Detect which cell encompasses the target text, then output its [x, y] center coordinate. 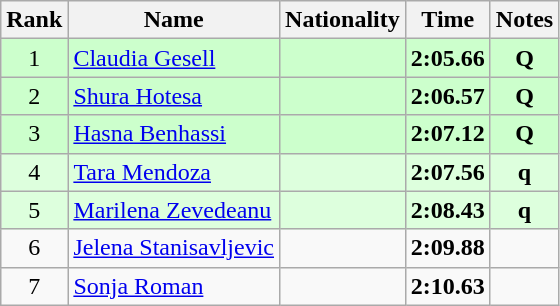
Claudia Gesell [174, 58]
2:08.43 [448, 210]
Notes [524, 20]
2:05.66 [448, 58]
Name [174, 20]
2:06.57 [448, 96]
6 [34, 248]
2:09.88 [448, 248]
Sonja Roman [174, 286]
Time [448, 20]
4 [34, 172]
Marilena Zevedeanu [174, 210]
1 [34, 58]
Shura Hotesa [174, 96]
2:10.63 [448, 286]
Nationality [343, 20]
3 [34, 134]
2 [34, 96]
Tara Mendoza [174, 172]
Hasna Benhassi [174, 134]
2:07.56 [448, 172]
7 [34, 286]
2:07.12 [448, 134]
Rank [34, 20]
5 [34, 210]
Jelena Stanisavljevic [174, 248]
